For the text-containing cell, return its midpoint in [x, y] coordinate format. 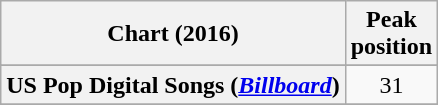
31 [391, 85]
Chart (2016) [173, 34]
US Pop Digital Songs (Billboard) [173, 85]
Peakposition [391, 34]
